Pinpoint the cell where the given text exists, returning its [X, Y] midpoint coordinate. 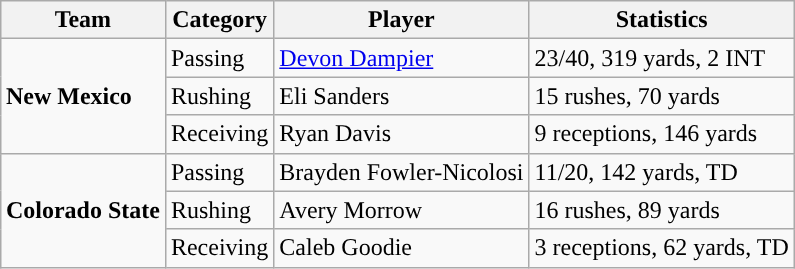
Avery Morrow [402, 210]
16 rushes, 89 yards [662, 210]
Caleb Goodie [402, 248]
Ryan Davis [402, 134]
Eli Sanders [402, 96]
Devon Dampier [402, 58]
11/20, 142 yards, TD [662, 172]
23/40, 319 yards, 2 INT [662, 58]
Brayden Fowler-Nicolosi [402, 172]
Statistics [662, 20]
Player [402, 20]
Team [82, 20]
3 receptions, 62 yards, TD [662, 248]
New Mexico [82, 96]
Category [219, 20]
Colorado State [82, 210]
9 receptions, 146 yards [662, 134]
15 rushes, 70 yards [662, 96]
